Return the (X, Y) coordinate for the center point of the cell that contains the specified text.  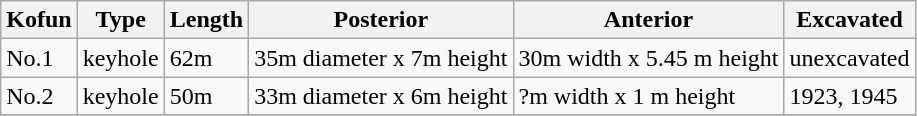
33m diameter x 6m height (381, 96)
unexcavated (850, 58)
Anterior (648, 20)
No.1 (39, 58)
35m diameter x 7m height (381, 58)
Posterior (381, 20)
Kofun (39, 20)
50m (206, 96)
Type (120, 20)
62m (206, 58)
?m width x 1 m height (648, 96)
1923, 1945 (850, 96)
Excavated (850, 20)
30m width x 5.45 m height (648, 58)
No.2 (39, 96)
Length (206, 20)
